From the cell containing the given text, extract its center point as (X, Y) coordinate. 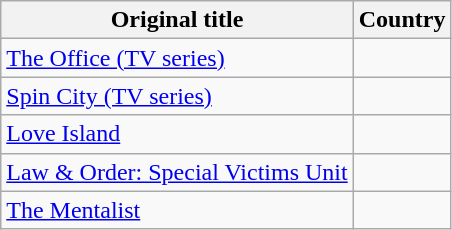
Country (402, 20)
Original title (177, 20)
The Office (TV series) (177, 58)
The Mentalist (177, 210)
Love Island (177, 134)
Law & Order: Special Victims Unit (177, 172)
Spin City (TV series) (177, 96)
